Detect which cell encompasses the target text, then output its [x, y] center coordinate. 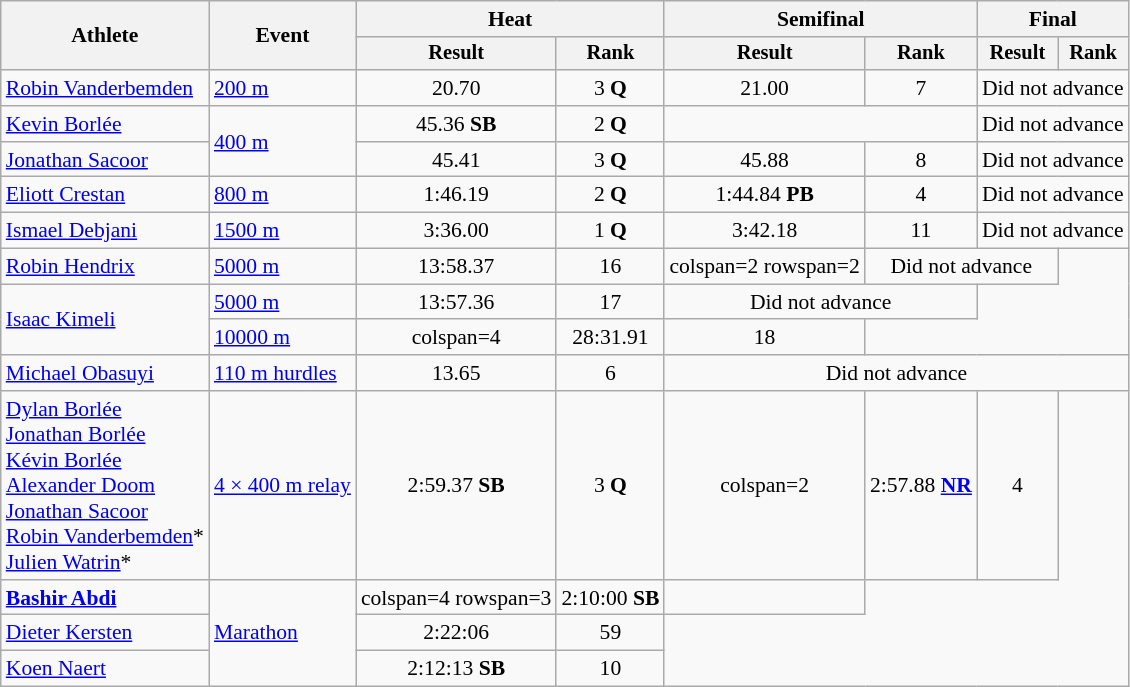
Semifinal [820, 19]
Heat [510, 19]
800 m [282, 195]
Bashir Abdi [105, 598]
colspan=2 [764, 486]
1:46.19 [456, 195]
Michael Obasuyi [105, 373]
colspan=2 rowspan=2 [764, 267]
Dieter Kersten [105, 633]
Robin Vanderbemden [105, 88]
2:59.37 SB [456, 486]
2:12:13 SB [456, 669]
1500 m [282, 231]
colspan=4 [456, 338]
17 [610, 302]
Robin Hendrix [105, 267]
2:57.88 NR [921, 486]
Jonathan Sacoor [105, 160]
45.41 [456, 160]
1 Q [610, 231]
13:57.36 [456, 302]
Koen Naert [105, 669]
Event [282, 36]
45.36 SB [456, 124]
11 [921, 231]
Kevin Borlée [105, 124]
Eliott Crestan [105, 195]
4 × 400 m relay [282, 486]
Dylan BorléeJonathan BorléeKévin BorléeAlexander DoomJonathan SacoorRobin Vanderbemden*Julien Watrin* [105, 486]
1:44.84 PB [764, 195]
400 m [282, 142]
Isaac Kimeli [105, 320]
Ismael Debjani [105, 231]
8 [921, 160]
6 [610, 373]
Final [1053, 19]
colspan=4 rowspan=3 [456, 598]
16 [610, 267]
10000 m [282, 338]
59 [610, 633]
18 [764, 338]
3:36.00 [456, 231]
28:31.91 [610, 338]
21.00 [764, 88]
45.88 [764, 160]
Marathon [282, 634]
7 [921, 88]
10 [610, 669]
20.70 [456, 88]
200 m [282, 88]
Athlete [105, 36]
13.65 [456, 373]
2:10:00 SB [610, 598]
3:42.18 [764, 231]
110 m hurdles [282, 373]
13:58.37 [456, 267]
2:22:06 [456, 633]
